Return the [X, Y] coordinate for the center point of the cell that contains the specified text.  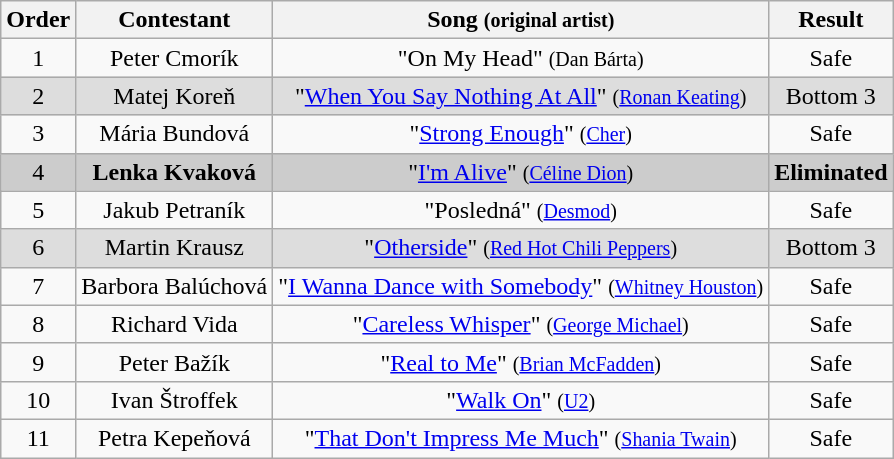
"Posledná" (Desmod) [521, 210]
"Strong Enough" (Cher) [521, 134]
2 [38, 96]
11 [38, 438]
Ivan Štroffek [174, 400]
Peter Cmorík [174, 58]
Richard Vida [174, 324]
Contestant [174, 20]
Song (original artist) [521, 20]
Lenka Kvaková [174, 172]
Petra Kepeňová [174, 438]
"When You Say Nothing At All" (Ronan Keating) [521, 96]
"That Don't Impress Me Much" (Shania Twain) [521, 438]
7 [38, 286]
"I Wanna Dance with Somebody" (Whitney Houston) [521, 286]
"On My Head" (Dan Bárta) [521, 58]
Mária Bundová [174, 134]
1 [38, 58]
"I'm Alive" (Céline Dion) [521, 172]
Martin Krausz [174, 248]
6 [38, 248]
Barbora Balúchová [174, 286]
Result [831, 20]
5 [38, 210]
3 [38, 134]
Jakub Petraník [174, 210]
4 [38, 172]
9 [38, 362]
Order [38, 20]
8 [38, 324]
"Walk On" (U2) [521, 400]
Eliminated [831, 172]
Peter Bažík [174, 362]
"Real to Me" (Brian McFadden) [521, 362]
"Otherside" (Red Hot Chili Peppers) [521, 248]
"Careless Whisper" (George Michael) [521, 324]
Matej Koreň [174, 96]
10 [38, 400]
